Locate the cell with the specified text and output its [x, y] center coordinate. 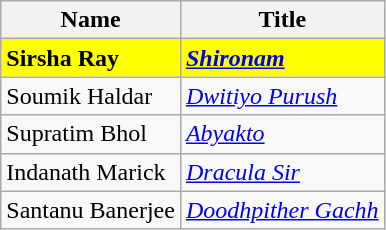
Sirsha Ray [91, 58]
Dracula Sir [282, 172]
Abyakto [282, 134]
Name [91, 20]
Supratim Bhol [91, 134]
Dwitiyo Purush [282, 96]
Shironam [282, 58]
Soumik Haldar [91, 96]
Indanath Marick [91, 172]
Title [282, 20]
Santanu Banerjee [91, 210]
Doodhpither Gachh [282, 210]
